Provide the [X, Y] coordinate of the cell's center where the given text is located.  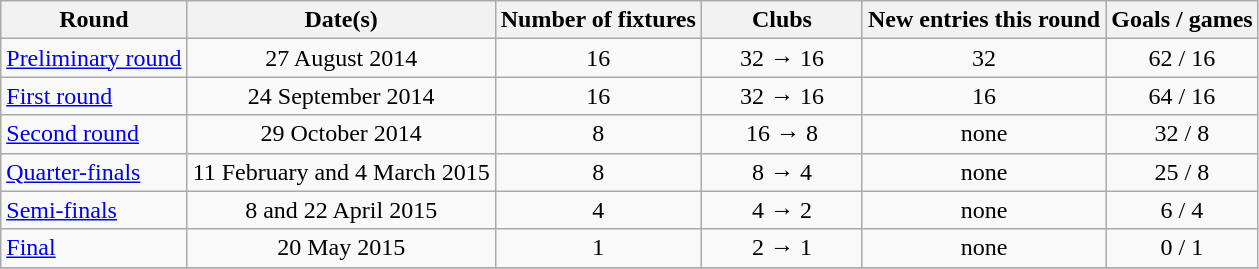
2 → 1 [782, 248]
Final [94, 248]
New entries this round [984, 20]
8 and 22 April 2015 [341, 210]
Clubs [782, 20]
Number of fixtures [598, 20]
Round [94, 20]
24 September 2014 [341, 96]
Second round [94, 134]
Date(s) [341, 20]
32 / 8 [1182, 134]
6 / 4 [1182, 210]
32 [984, 58]
Goals / games [1182, 20]
16 → 8 [782, 134]
8 → 4 [782, 172]
Preliminary round [94, 58]
64 / 16 [1182, 96]
25 / 8 [1182, 172]
27 August 2014 [341, 58]
0 / 1 [1182, 248]
29 October 2014 [341, 134]
Semi-finals [94, 210]
Quarter-finals [94, 172]
4 → 2 [782, 210]
62 / 16 [1182, 58]
20 May 2015 [341, 248]
4 [598, 210]
First round [94, 96]
1 [598, 248]
11 February and 4 March 2015 [341, 172]
